Return (x, y) of the center of cell containing provided text 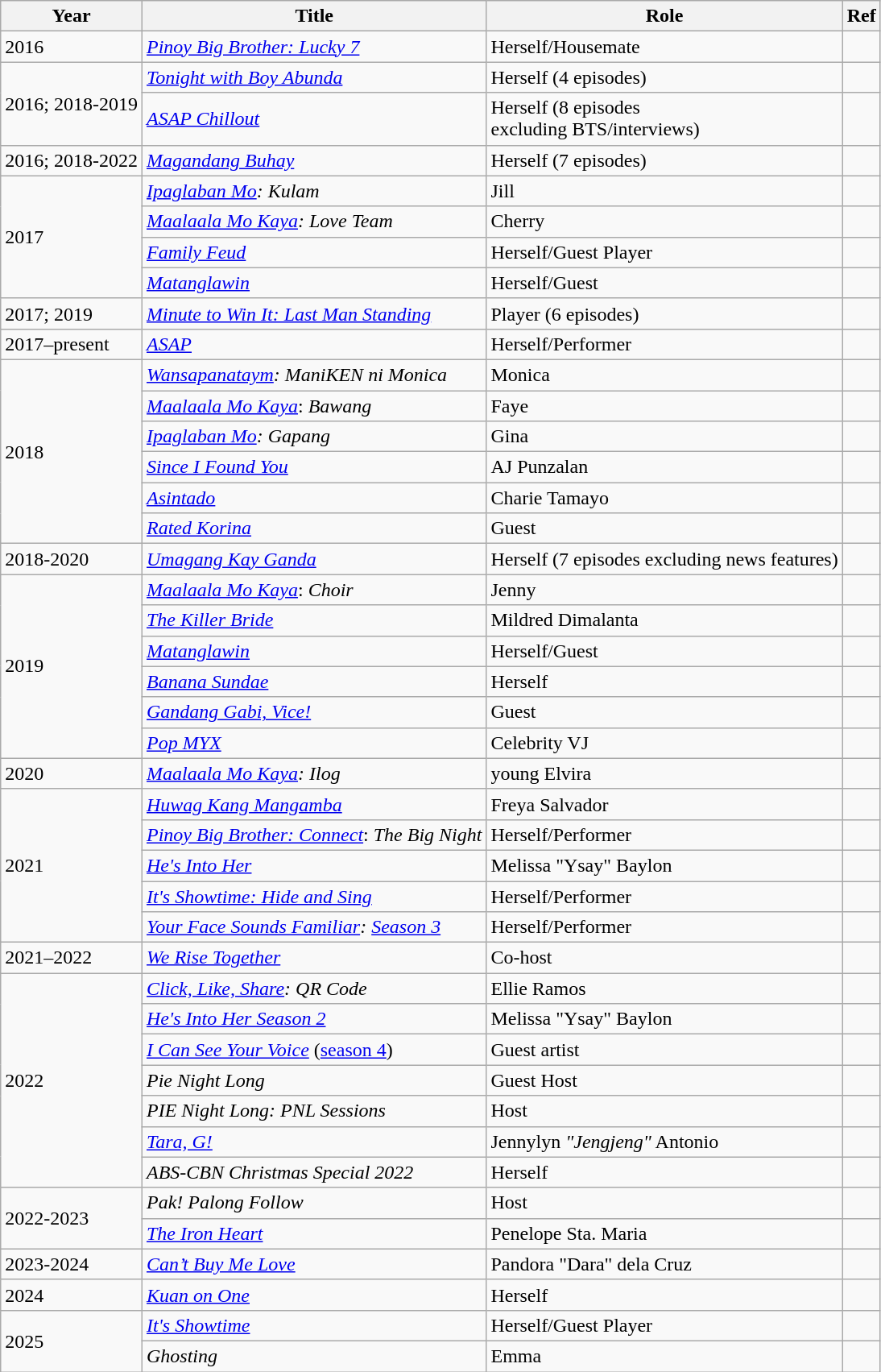
He's Into Her Season 2 (314, 1019)
Guest Host (664, 1080)
2022 (72, 1080)
Since I Found You (314, 467)
Maalaala Mo Kaya: Bawang (314, 405)
Celebrity VJ (664, 743)
2021–2022 (72, 958)
ASAP (314, 344)
Gina (664, 437)
2021 (72, 865)
2023-2024 (72, 1264)
Monica (664, 375)
Minute to Win It: Last Man Standing (314, 313)
He's Into Her (314, 865)
Asintado (314, 498)
Freya Salvador (664, 804)
The Iron Heart (314, 1233)
It's Showtime: Hide and Sing (314, 897)
Herself (8 episodesexcluding BTS/interviews) (664, 119)
Ipaglaban Mo: Gapang (314, 437)
Penelope Sta. Maria (664, 1233)
It's Showtime (314, 1325)
Mildred Dimalanta (664, 620)
Ellie Ramos (664, 989)
I Can See Your Voice (season 4) (314, 1050)
2024 (72, 1295)
2016; 2018-2022 (72, 160)
2017 (72, 237)
Emma (664, 1356)
Tara, G! (314, 1142)
We Rise Together (314, 958)
Jill (664, 191)
Faye (664, 405)
2020 (72, 773)
Pak! Palong Follow (314, 1203)
Gandang Gabi, Vice! (314, 712)
ABS-CBN Christmas Special 2022 (314, 1172)
Ipaglaban Mo: Kulam (314, 191)
Umagang Kay Ganda (314, 559)
2022-2023 (72, 1218)
The Killer Bride (314, 620)
Pandora "Dara" dela Cruz (664, 1264)
Pinoy Big Brother: Lucky 7 (314, 47)
Click, Like, Share: QR Code (314, 989)
Ref (862, 16)
Title (314, 16)
2018-2020 (72, 559)
2016 (72, 47)
Huwag Kang Mangamba (314, 804)
Role (664, 16)
Jenny (664, 590)
ASAP Chillout (314, 119)
Co-host (664, 958)
Year (72, 16)
Maalaala Mo Kaya: Choir (314, 590)
Banana Sundae (314, 682)
Your Face Sounds Familiar: Season 3 (314, 927)
Pie Night Long (314, 1080)
Herself (7 episodes) (664, 160)
Charie Tamayo (664, 498)
2025 (72, 1341)
Herself/Housemate (664, 47)
Can’t Buy Me Love (314, 1264)
Pop MYX (314, 743)
Player (6 episodes) (664, 313)
Rated Korina (314, 528)
2017–present (72, 344)
Kuan on One (314, 1295)
Jennylyn "Jengjeng" Antonio (664, 1142)
Maalaala Mo Kaya: Ilog (314, 773)
Family Feud (314, 252)
2019 (72, 666)
Maalaala Mo Kaya: Love Team (314, 222)
young Elvira (664, 773)
Guest artist (664, 1050)
Pinoy Big Brother: Connect: The Big Night (314, 835)
Herself (7 episodes excluding news features) (664, 559)
Tonight with Boy Abunda (314, 77)
Cherry (664, 222)
Ghosting (314, 1356)
2016; 2018-2019 (72, 103)
Wansapanataym: ManiKEN ni Monica (314, 375)
2017; 2019 (72, 313)
Magandang Buhay (314, 160)
2018 (72, 451)
AJ Punzalan (664, 467)
PIE Night Long: PNL Sessions (314, 1111)
Herself (4 episodes) (664, 77)
